Output the (X, Y) coordinate of the center of the cell containing the given text.  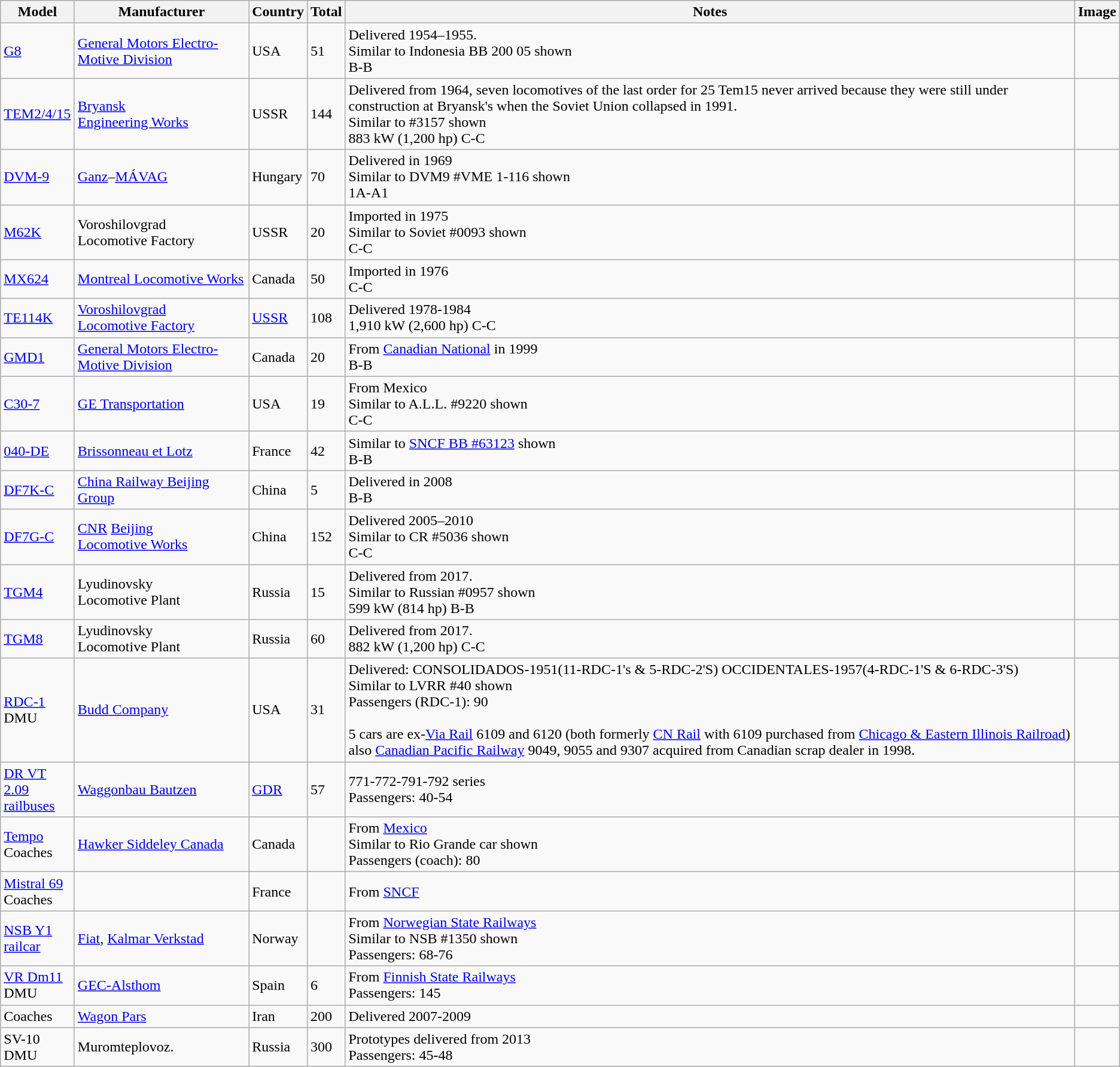
G8 (38, 51)
Montreal Locomotive Works (162, 279)
From Finnish State RailwaysPassengers: 145 (710, 986)
31 (326, 711)
TE114K (38, 318)
TempoCoaches (38, 845)
CNR BeijingLocomotive Works (162, 536)
Similar to SNCF BB #63123 shown B-B (710, 451)
GEC-Alsthom (162, 986)
C30-7 (38, 404)
DF7G-C (38, 536)
Muromteplovoz. (162, 1047)
Country (278, 12)
Delivered from 2017.Similar to Russian #0957 shown599 kW (814 hp) B-B (710, 592)
M62K (38, 232)
Fiat, Kalmar Verkstad (162, 938)
From MexicoSimilar to A.L.L. #9220 shown C-C (710, 404)
From SNCF (710, 891)
GE Transportation (162, 404)
RDC-1 DMU (38, 711)
57 (326, 789)
Spain (278, 986)
Manufacturer (162, 12)
Total (326, 12)
Delivered 1954–1955.Similar to Indonesia BB 200 05 shown B-B (710, 51)
Prototypes delivered from 2013Passengers: 45-48 (710, 1047)
300 (326, 1047)
Delivered in 1969Similar to DVM9 #VME 1-116 shown 1A-A1 (710, 177)
040-DE (38, 451)
Hawker Siddeley Canada (162, 845)
Image (1097, 12)
NSB Y1 railcar (38, 938)
SV-10 DMU (38, 1047)
Delivered 2007-2009 (710, 1016)
15 (326, 592)
Ganz–MÁVAG (162, 177)
Delivered from 2017.882 kW (1,200 hp) C-C (710, 639)
Iran (278, 1016)
MX624 (38, 279)
Norway (278, 938)
From MexicoSimilar to Rio Grande car shownPassengers (coach): 80 (710, 845)
TGM8 (38, 639)
Model (38, 12)
Coaches (38, 1016)
60 (326, 639)
200 (326, 1016)
Delivered 2005–2010Similar to CR #5036 shown C-C (710, 536)
TEM2/4/15 (38, 114)
108 (326, 318)
Imported in 1976 C-C (710, 279)
DF7K-C (38, 489)
TGM4 (38, 592)
Delivered 1978-19841,910 kW (2,600 hp) C-C (710, 318)
Hungary (278, 177)
771-772-791-792 seriesPassengers: 40-54 (710, 789)
BryanskEngineering Works (162, 114)
Mistral 69Coaches (38, 891)
VR Dm11 DMU (38, 986)
DR VT 2.09railbuses (38, 789)
Notes (710, 12)
152 (326, 536)
5 (326, 489)
19 (326, 404)
144 (326, 114)
Waggonbau Bautzen (162, 789)
50 (326, 279)
70 (326, 177)
42 (326, 451)
Delivered in 2008 B-B (710, 489)
DVM-9 (38, 177)
51 (326, 51)
Budd Company (162, 711)
Imported in 1975Similar to Soviet #0093 shown C-C (710, 232)
From Norwegian State RailwaysSimilar to NSB #1350 shownPassengers: 68-76 (710, 938)
6 (326, 986)
GMD1 (38, 356)
From Canadian National in 1999 B-B (710, 356)
Wagon Pars (162, 1016)
China Railway Beijing Group (162, 489)
GDR (278, 789)
Brissonneau et Lotz (162, 451)
